Return the [x, y] coordinate for the center point of the cell that contains the specified text.  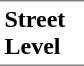
Street Level [42, 33]
